Provide the (X, Y) coordinate of the cell's center where the given text is located.  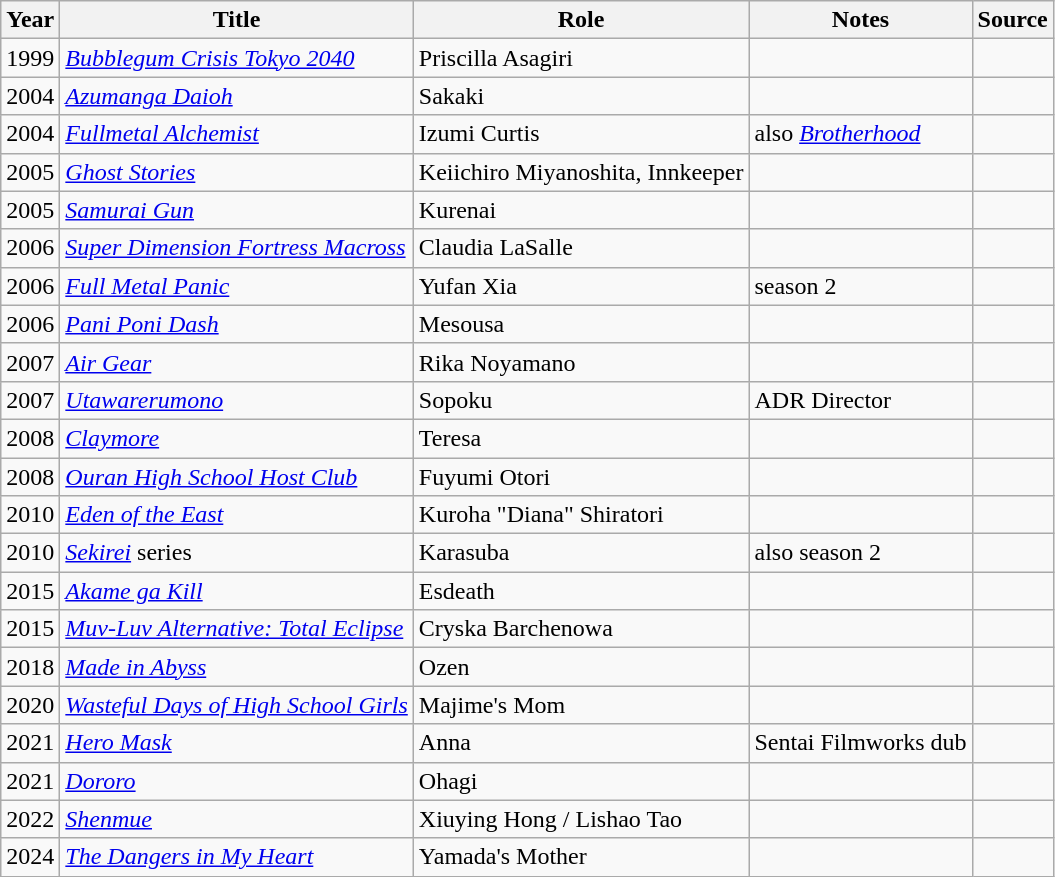
Izumi Curtis (581, 134)
Sekirei series (237, 553)
Akame ga Kill (237, 591)
Super Dimension Fortress Macross (237, 248)
Pani Poni Dash (237, 324)
Eden of the East (237, 515)
Sopoku (581, 400)
Year (30, 20)
Karasuba (581, 553)
Xiuying Hong / Lishao Tao (581, 819)
also season 2 (860, 553)
Keiichiro Miyanoshita, Innkeeper (581, 172)
Priscilla Asagiri (581, 58)
Hero Mask (237, 743)
The Dangers in My Heart (237, 857)
Role (581, 20)
Sentai Filmworks dub (860, 743)
Kurenai (581, 210)
Azumanga Daioh (237, 96)
also Brotherhood (860, 134)
Ozen (581, 667)
Bubblegum Crisis Tokyo 2040 (237, 58)
Teresa (581, 438)
Mesousa (581, 324)
Esdeath (581, 591)
Wasteful Days of High School Girls (237, 705)
Kuroha "Diana" Shiratori (581, 515)
Utawarerumono (237, 400)
Sakaki (581, 96)
Majime's Mom (581, 705)
2024 (30, 857)
Dororo (237, 781)
Anna (581, 743)
Notes (860, 20)
Yamada's Mother (581, 857)
2022 (30, 819)
Rika Noyamano (581, 362)
Shenmue (237, 819)
Source (1012, 20)
2020 (30, 705)
2018 (30, 667)
Full Metal Panic (237, 286)
Muv-Luv Alternative: Total Eclipse (237, 629)
Made in Abyss (237, 667)
ADR Director (860, 400)
Cryska Barchenowa (581, 629)
Air Gear (237, 362)
Claudia LaSalle (581, 248)
1999 (30, 58)
Fuyumi Otori (581, 477)
Ohagi (581, 781)
Fullmetal Alchemist (237, 134)
Title (237, 20)
Ouran High School Host Club (237, 477)
Samurai Gun (237, 210)
Yufan Xia (581, 286)
Ghost Stories (237, 172)
Claymore (237, 438)
season 2 (860, 286)
